Find where the given text appears and provide that cell's center as [x, y] coordinate. 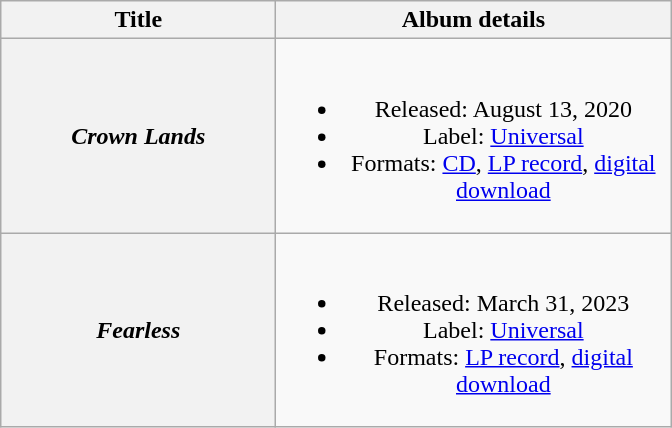
Fearless [138, 330]
Album details [474, 20]
Title [138, 20]
Released: March 31, 2023Label: UniversalFormats: LP record, digital download [474, 330]
Crown Lands [138, 136]
Released: August 13, 2020Label: UniversalFormats: CD, LP record, digital download [474, 136]
